Provide the (x, y) coordinate of the cell's center where the given text is located.  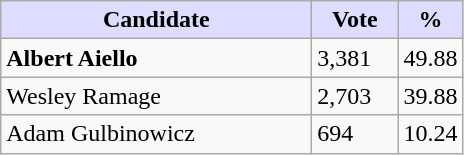
Wesley Ramage (156, 96)
Adam Gulbinowicz (156, 134)
694 (355, 134)
Vote (355, 20)
2,703 (355, 96)
% (430, 20)
3,381 (355, 58)
49.88 (430, 58)
39.88 (430, 96)
Albert Aiello (156, 58)
10.24 (430, 134)
Candidate (156, 20)
